From the cell containing the given text, extract its center point as (X, Y) coordinate. 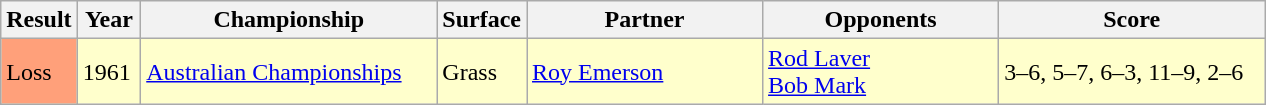
Loss (39, 72)
Roy Emerson (644, 72)
3–6, 5–7, 6–3, 11–9, 2–6 (1132, 72)
Surface (482, 20)
Championship (289, 20)
Rod Laver Bob Mark (881, 72)
1961 (109, 72)
Year (109, 20)
Opponents (881, 20)
Partner (644, 20)
Grass (482, 72)
Score (1132, 20)
Result (39, 20)
Australian Championships (289, 72)
